Search for the cell housing the specified text and yield its [X, Y] center coordinate. 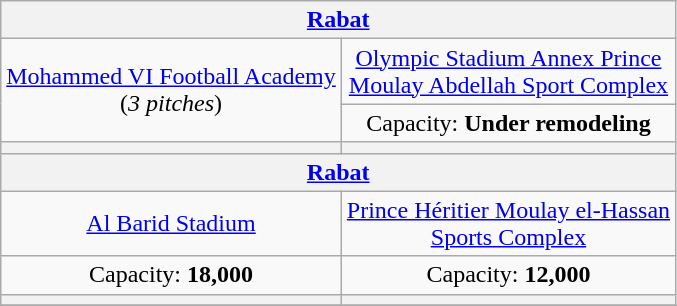
Capacity: 12,000 [508, 275]
Al Barid Stadium [172, 224]
Mohammed VI Football Academy(3 pitches) [172, 90]
Prince Héritier Moulay el-HassanSports Complex [508, 224]
Olympic Stadium Annex PrinceMoulay Abdellah Sport Complex [508, 72]
Capacity: Under remodeling [508, 123]
Capacity: 18,000 [172, 275]
